Find where the given text appears and provide that cell's center as [x, y] coordinate. 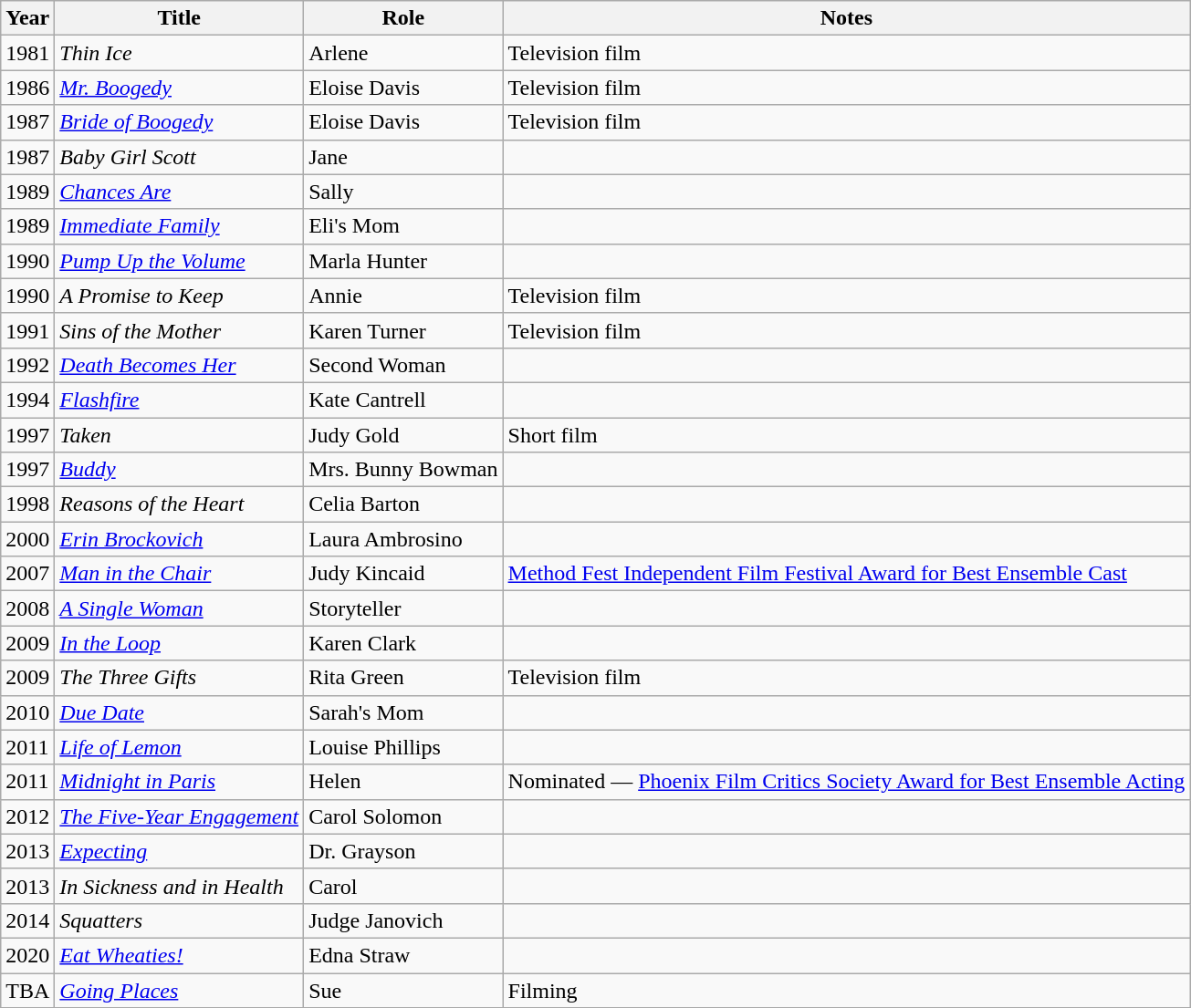
Judy Kincaid [403, 574]
Sins of the Mother [179, 330]
In the Loop [179, 643]
Annie [403, 296]
1981 [27, 53]
1991 [27, 330]
Mr. Boogedy [179, 88]
Role [403, 18]
2007 [27, 574]
Laura Ambrosino [403, 539]
Man in the Chair [179, 574]
2000 [27, 539]
2020 [27, 955]
1986 [27, 88]
Squatters [179, 920]
Celia Barton [403, 504]
Chances Are [179, 192]
A Promise to Keep [179, 296]
Going Places [179, 990]
Death Becomes Her [179, 365]
Kate Cantrell [403, 400]
Title [179, 18]
Taken [179, 435]
Thin Ice [179, 53]
2012 [27, 816]
Sally [403, 192]
Karen Turner [403, 330]
2008 [27, 608]
Second Woman [403, 365]
Helen [403, 782]
Rita Green [403, 678]
Buddy [179, 470]
Eli's Mom [403, 226]
Dr. Grayson [403, 851]
Eat Wheaties! [179, 955]
2010 [27, 712]
A Single Woman [179, 608]
Sue [403, 990]
In Sickness and in Health [179, 886]
Sarah's Mom [403, 712]
The Five-Year Engagement [179, 816]
1992 [27, 365]
Erin Brockovich [179, 539]
Judge Janovich [403, 920]
Louise Phillips [403, 747]
Mrs. Bunny Bowman [403, 470]
2014 [27, 920]
Pump Up the Volume [179, 261]
Carol Solomon [403, 816]
Judy Gold [403, 435]
Marla Hunter [403, 261]
Method Fest Independent Film Festival Award for Best Ensemble Cast [847, 574]
Short film [847, 435]
Due Date [179, 712]
Bride of Boogedy [179, 122]
TBA [27, 990]
Notes [847, 18]
Karen Clark [403, 643]
Flashfire [179, 400]
Filming [847, 990]
Midnight in Paris [179, 782]
Jane [403, 157]
Expecting [179, 851]
Nominated — Phoenix Film Critics Society Award for Best Ensemble Acting [847, 782]
The Three Gifts [179, 678]
Year [27, 18]
Arlene [403, 53]
Storyteller [403, 608]
Baby Girl Scott [179, 157]
Immediate Family [179, 226]
Carol [403, 886]
Life of Lemon [179, 747]
1994 [27, 400]
Reasons of the Heart [179, 504]
Edna Straw [403, 955]
1998 [27, 504]
